Output the (x, y) coordinate of the center of the cell containing the given text.  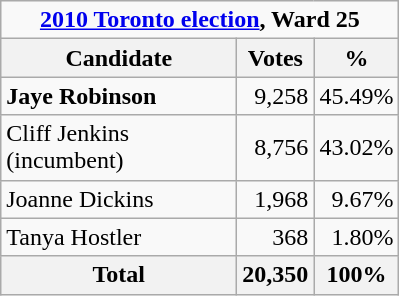
8,756 (276, 148)
Cliff Jenkins (incumbent) (119, 148)
% (356, 58)
1,968 (276, 199)
1.80% (356, 237)
Votes (276, 58)
Tanya Hostler (119, 237)
2010 Toronto election, Ward 25 (200, 20)
20,350 (276, 275)
9,258 (276, 96)
45.49% (356, 96)
368 (276, 237)
9.67% (356, 199)
100% (356, 275)
Joanne Dickins (119, 199)
Jaye Robinson (119, 96)
Total (119, 275)
43.02% (356, 148)
Candidate (119, 58)
